Return [X, Y] of the center of cell containing provided text 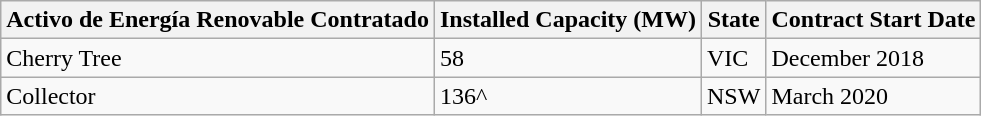
Cherry Tree [218, 58]
March 2020 [874, 96]
Activo de Energía Renovable Contratado [218, 20]
December 2018 [874, 58]
VIC [734, 58]
136^ [568, 96]
State [734, 20]
NSW [734, 96]
Contract Start Date [874, 20]
58 [568, 58]
Installed Capacity (MW) [568, 20]
Collector [218, 96]
